For the text-containing cell, return its midpoint in (x, y) coordinate format. 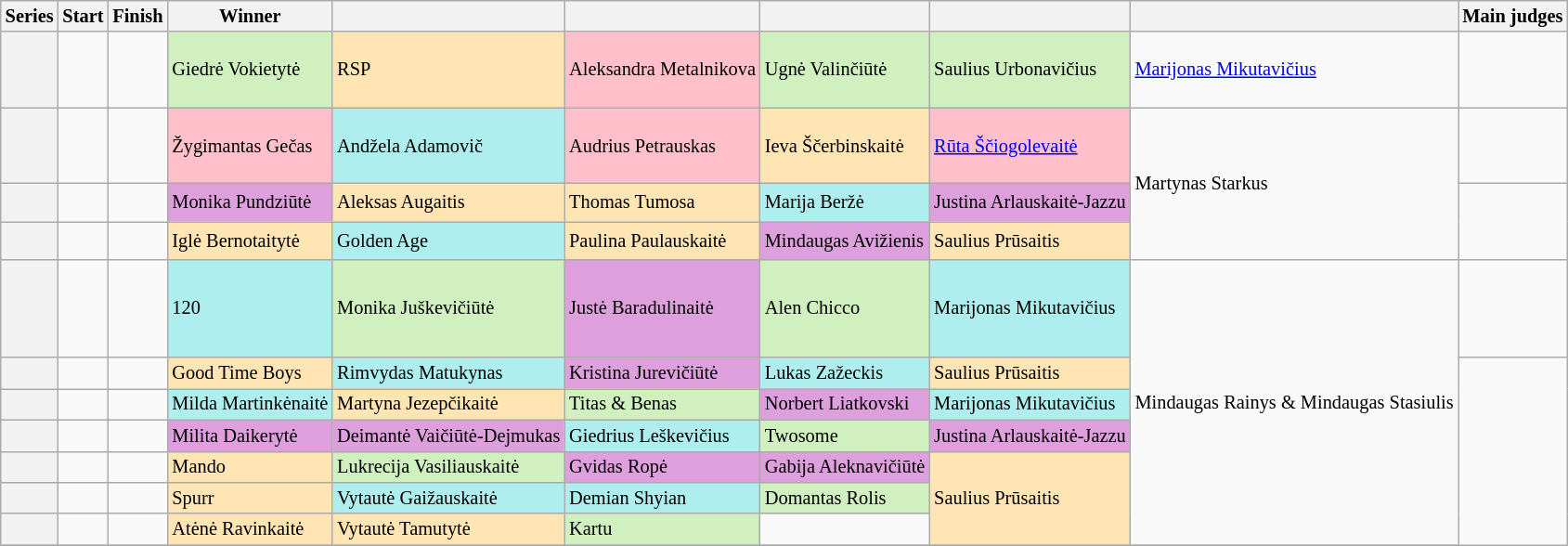
Lukas Zažeckis (845, 373)
Kristina Jurevičiūtė (663, 373)
Spurr (250, 498)
Gvidas Ropė (663, 467)
Deimantė Vaičiūtė-Dejmukas (448, 435)
Start (84, 16)
Žygimantas Gečas (250, 146)
Mando (250, 467)
Thomas Tumosa (663, 202)
Andžela Adamovič (448, 146)
Good Time Boys (250, 373)
Gabija Aleknavičiūtė (845, 467)
Aleksas Augaitis (448, 202)
Aleksandra Metalnikova (663, 70)
Mindaugas Avižienis (845, 240)
Winner (250, 16)
Giedrius Leškevičius (663, 435)
Ieva Ščerbinskaitė (845, 146)
Monika Pundziūtė (250, 202)
Monika Juškevičiūtė (448, 308)
Rimvydas Matukynas (448, 373)
Twosome (845, 435)
Demian Shyian (663, 498)
Milita Daikerytė (250, 435)
Giedrė Vokietytė (250, 70)
Golden Age (448, 240)
Vytautė Tamutytė (448, 529)
Ugnė Valinčiūtė (845, 70)
Domantas Rolis (845, 498)
Martynas Starkus (1294, 184)
Main judges (1512, 16)
Lukrecija Vasiliauskaitė (448, 467)
Finish (137, 16)
Titas & Benas (663, 404)
Norbert Liatkovski (845, 404)
Mindaugas Rainys & Mindaugas Stasiulis (1294, 402)
Alen Chicco (845, 308)
Atėnė Ravinkaitė (250, 529)
Milda Martinkėnaitė (250, 404)
Rūta Ščiogolevaitė (1030, 146)
Saulius Urbonavičius (1030, 70)
Series (30, 16)
RSP (448, 70)
Vytautė Gaižauskaitė (448, 498)
Kartu (663, 529)
120 (250, 308)
Justė Baradulinaitė (663, 308)
Iglė Bernotaitytė (250, 240)
Martyna Jezepčikaitė (448, 404)
Audrius Petrauskas (663, 146)
Paulina Paulauskaitė (663, 240)
Marija Beržė (845, 202)
